Determine the [x, y] coordinate at the center of the cell enclosing the given text.  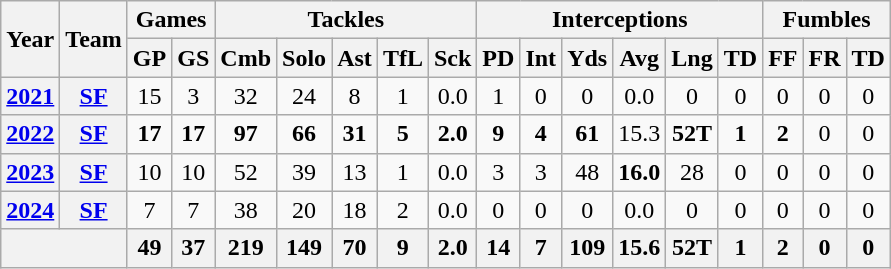
GS [194, 58]
Lng [692, 58]
Yds [588, 58]
16.0 [640, 172]
32 [246, 96]
Avg [640, 58]
61 [588, 134]
PD [498, 58]
Games [170, 20]
13 [355, 172]
Ast [355, 58]
70 [355, 248]
FR [824, 58]
48 [588, 172]
38 [246, 210]
2022 [30, 134]
15 [149, 96]
28 [692, 172]
8 [355, 96]
TfL [402, 58]
49 [149, 248]
39 [304, 172]
109 [588, 248]
97 [246, 134]
FF [783, 58]
2023 [30, 172]
20 [304, 210]
14 [498, 248]
Fumbles [827, 20]
18 [355, 210]
Year [30, 39]
4 [541, 134]
Sck [452, 58]
15.3 [640, 134]
31 [355, 134]
5 [402, 134]
2021 [30, 96]
15.6 [640, 248]
24 [304, 96]
2024 [30, 210]
66 [304, 134]
Cmb [246, 58]
37 [194, 248]
149 [304, 248]
Team [94, 39]
Tackles [346, 20]
GP [149, 58]
219 [246, 248]
Interceptions [620, 20]
52 [246, 172]
Solo [304, 58]
Int [541, 58]
